From the cell containing the given text, extract its center point as [x, y] coordinate. 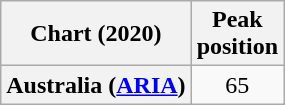
65 [237, 85]
Australia (ARIA) [96, 85]
Peakposition [237, 34]
Chart (2020) [96, 34]
